Pinpoint the cell where the given text exists, returning its [x, y] midpoint coordinate. 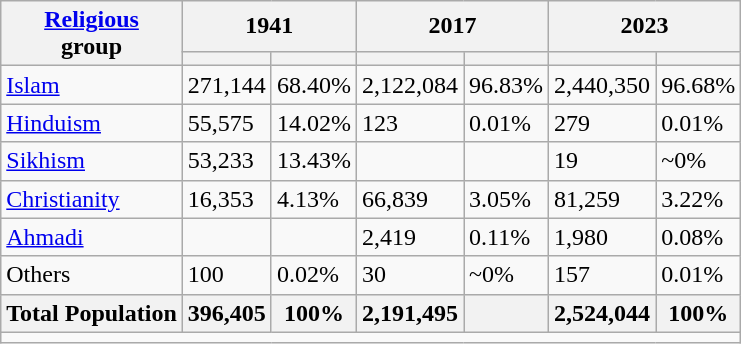
Religiousgroup [92, 34]
1941 [269, 26]
14.02% [314, 123]
Total Population [92, 313]
3.05% [506, 199]
279 [602, 123]
2023 [645, 26]
2,440,350 [602, 85]
3.22% [698, 199]
16,353 [226, 199]
2,122,084 [410, 85]
55,575 [226, 123]
157 [602, 275]
1,980 [602, 237]
Ahmadi [92, 237]
30 [410, 275]
271,144 [226, 85]
100 [226, 275]
0.11% [506, 237]
Sikhism [92, 161]
4.13% [314, 199]
Others [92, 275]
96.68% [698, 85]
53,233 [226, 161]
96.83% [506, 85]
396,405 [226, 313]
2017 [452, 26]
Islam [92, 85]
2,191,495 [410, 313]
2,419 [410, 237]
2,524,044 [602, 313]
Christianity [92, 199]
19 [602, 161]
81,259 [602, 199]
13.43% [314, 161]
68.40% [314, 85]
123 [410, 123]
66,839 [410, 199]
0.08% [698, 237]
Hinduism [92, 123]
0.02% [314, 275]
